Capture the cell that displays the provided text and extract its [x, y] central coordinate. 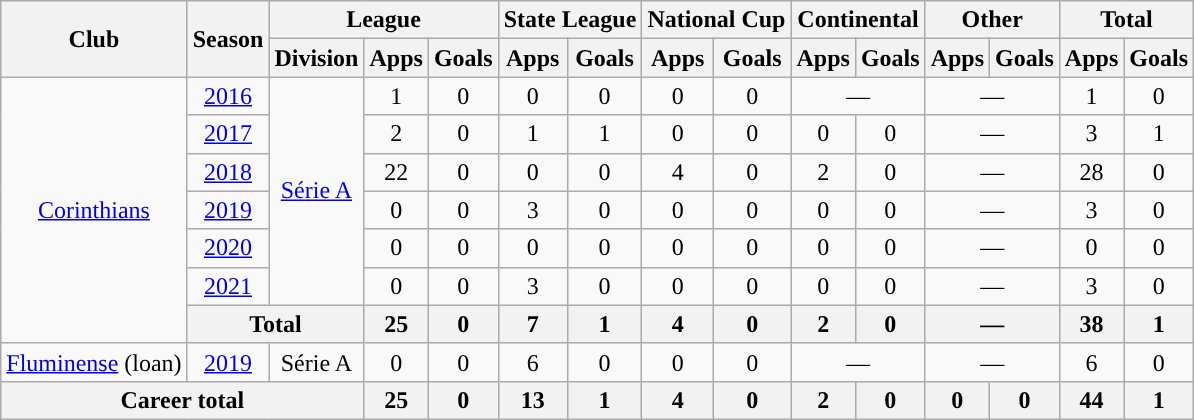
7 [532, 324]
2017 [228, 134]
2016 [228, 96]
28 [1091, 172]
Other [992, 20]
2020 [228, 248]
League [384, 20]
Continental [858, 20]
State League [570, 20]
Season [228, 39]
44 [1091, 400]
Corinthians [94, 210]
38 [1091, 324]
Club [94, 39]
Division [316, 58]
Fluminense (loan) [94, 362]
National Cup [716, 20]
2021 [228, 286]
2018 [228, 172]
Career total [182, 400]
22 [396, 172]
13 [532, 400]
